For the text-containing cell, return its midpoint in (x, y) coordinate format. 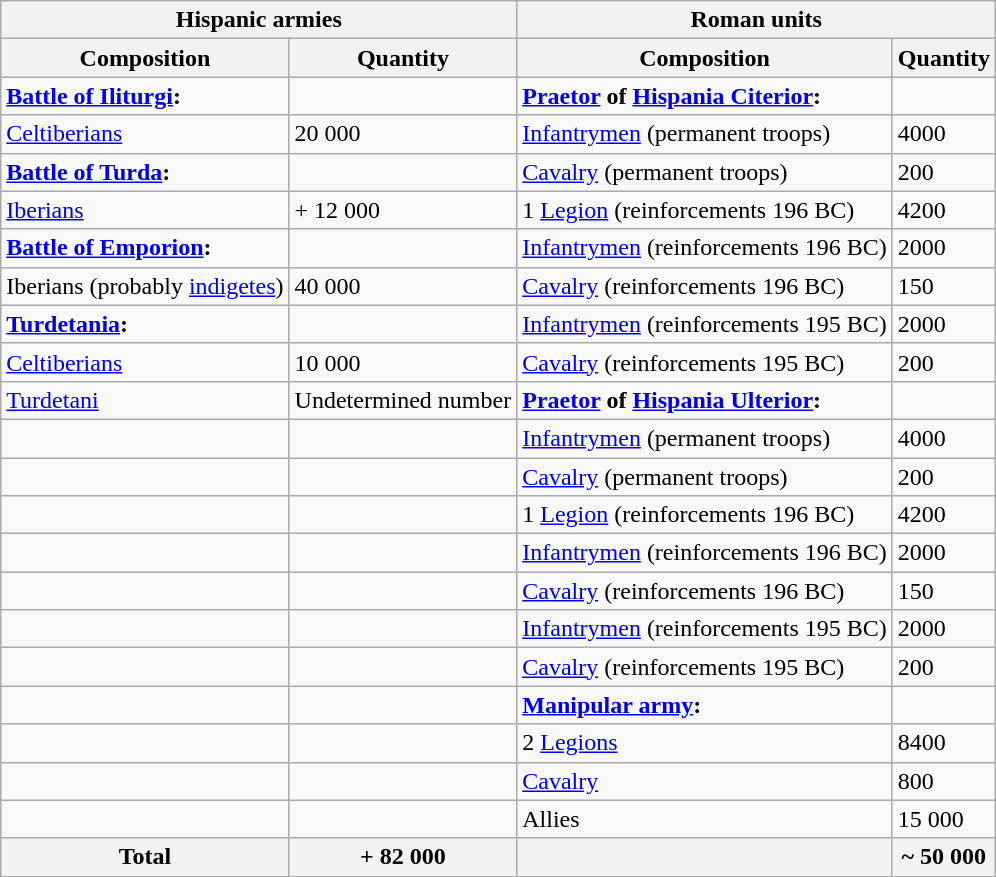
Undetermined number (403, 400)
2 Legions (705, 743)
40 000 (403, 286)
~ 50 000 (944, 857)
8400 (944, 743)
Battle of Iliturgi: (145, 96)
800 (944, 781)
Iberians (probably indigetes) (145, 286)
Battle of Turda: (145, 172)
Total (145, 857)
Iberians (145, 210)
10 000 (403, 362)
Praetor of Hispania Ulterior: (705, 400)
Cavalry (705, 781)
+ 82 000 (403, 857)
Manipular army: (705, 705)
Praetor of Hispania Citerior: (705, 96)
+ 12 000 (403, 210)
Allies (705, 819)
Turdetani (145, 400)
Turdetania: (145, 324)
Roman units (756, 20)
20 000 (403, 134)
Hispanic armies (259, 20)
15 000 (944, 819)
Battle of Emporion: (145, 248)
